Locate the cell with the specified text and output its (X, Y) center coordinate. 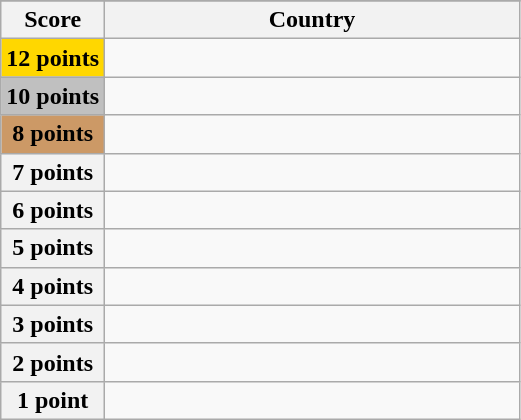
5 points (53, 248)
3 points (53, 324)
2 points (53, 362)
6 points (53, 210)
1 point (53, 400)
12 points (53, 58)
Country (312, 20)
8 points (53, 134)
4 points (53, 286)
Score (53, 20)
10 points (53, 96)
7 points (53, 172)
